Determine the [x, y] coordinate at the center of the cell enclosing the given text.  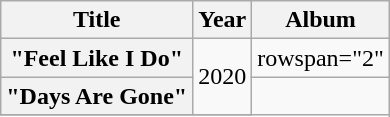
Title [97, 20]
2020 [222, 77]
"Days Are Gone" [97, 96]
rowspan="2" [321, 58]
"Feel Like I Do" [97, 58]
Year [222, 20]
Album [321, 20]
